Output the (x, y) coordinate of the center of the cell containing the given text.  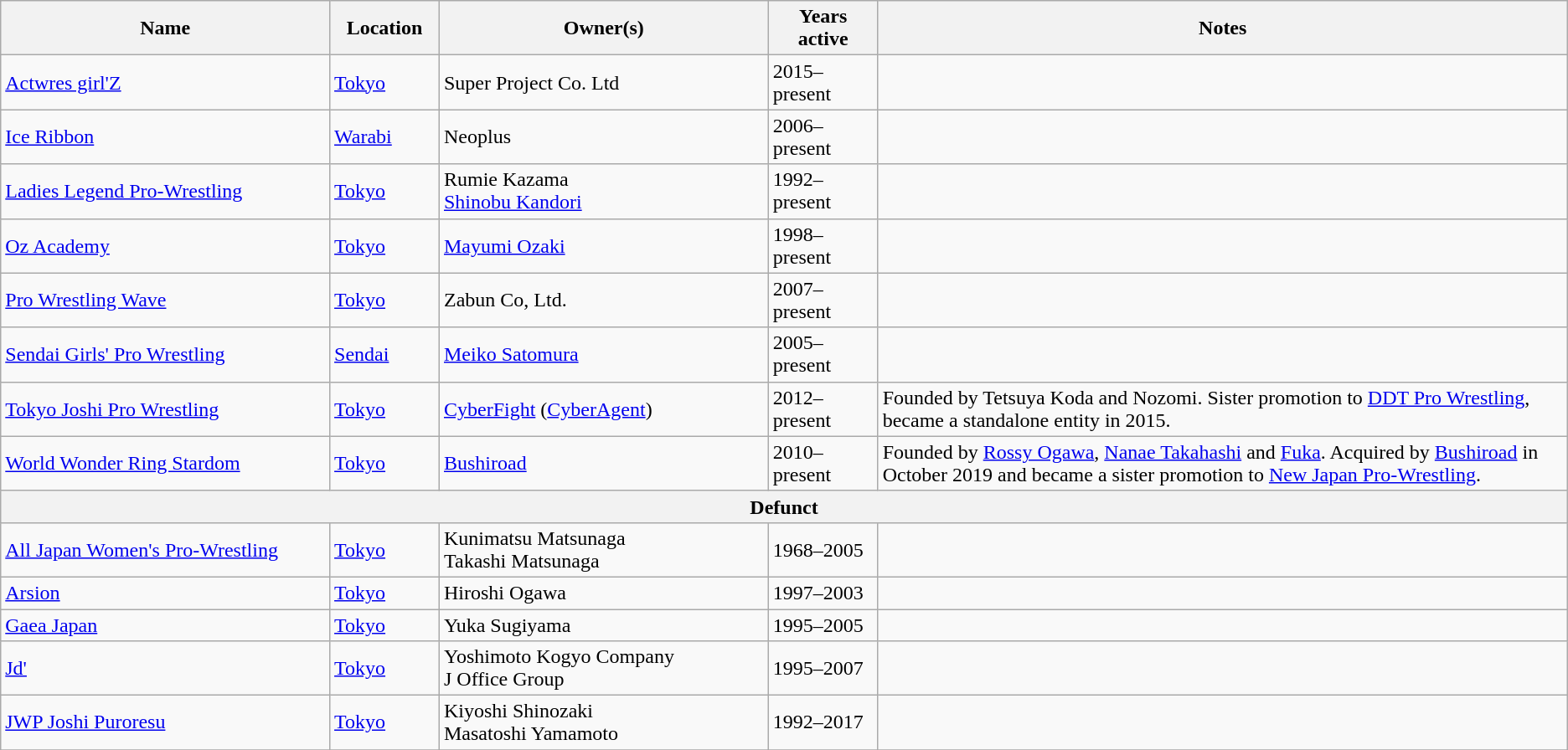
1968–2005 (823, 549)
Super Project Co. Ltd (603, 82)
Kiyoshi ShinozakiMasatoshi Yamamoto (603, 723)
2010–present (823, 464)
Hiroshi Ogawa (603, 593)
1997–2003 (823, 593)
Ice Ribbon (166, 137)
1992–present (823, 191)
2007–present (823, 300)
All Japan Women's Pro-Wrestling (166, 549)
Years active (823, 28)
1995–2007 (823, 668)
Founded by Tetsuya Koda and Nozomi. Sister promotion to DDT Pro Wrestling, became a standalone entity in 2015. (1223, 408)
Bushiroad (603, 464)
Location (385, 28)
Rumie KazamaShinobu Kandori (603, 191)
Yoshimoto Kogyo CompanyJ Office Group (603, 668)
Tokyo Joshi Pro Wrestling (166, 408)
1992–2017 (823, 723)
Kunimatsu MatsunagaTakashi Matsunaga (603, 549)
2015–present (823, 82)
Jd' (166, 668)
Zabun Co, Ltd. (603, 300)
Warabi (385, 137)
Sendai Girls' Pro Wrestling (166, 355)
1998–present (823, 246)
Owner(s) (603, 28)
Mayumi Ozaki (603, 246)
Notes (1223, 28)
Defunct (784, 506)
JWP Joshi Puroresu (166, 723)
2006–present (823, 137)
Name (166, 28)
Actwres girl'Z (166, 82)
Neoplus (603, 137)
Ladies Legend Pro-Wrestling (166, 191)
Gaea Japan (166, 625)
1995–2005 (823, 625)
Arsion (166, 593)
CyberFight (CyberAgent) (603, 408)
Pro Wrestling Wave (166, 300)
2005–present (823, 355)
Oz Academy (166, 246)
World Wonder Ring Stardom (166, 464)
Meiko Satomura (603, 355)
Yuka Sugiyama (603, 625)
Founded by Rossy Ogawa, Nanae Takahashi and Fuka. Acquired by Bushiroad in October 2019 and became a sister promotion to New Japan Pro-Wrestling. (1223, 464)
2012–present (823, 408)
Sendai (385, 355)
